Detect which cell encompasses the target text, then output its [x, y] center coordinate. 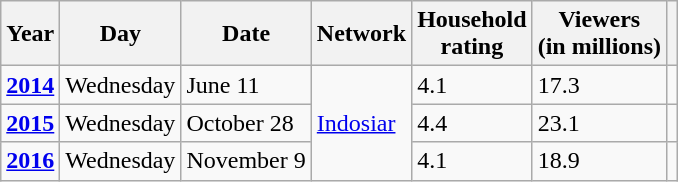
17.3 [599, 85]
Date [246, 34]
October 28 [246, 123]
Day [120, 34]
2015 [30, 123]
Householdrating [472, 34]
November 9 [246, 161]
4.4 [472, 123]
Year [30, 34]
2016 [30, 161]
Viewers(in millions) [599, 34]
2014 [30, 85]
Network [361, 34]
23.1 [599, 123]
June 11 [246, 85]
18.9 [599, 161]
Indosiar [361, 123]
